Scan for the cell matching the given text and deliver its (X, Y) coordinate at center. 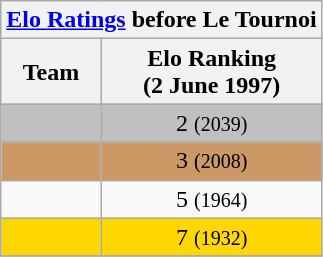
2 (2039) (212, 123)
5 (1964) (212, 199)
Elo Ratings before Le Tournoi (162, 20)
7 (1932) (212, 237)
Team (51, 72)
Elo Ranking(2 June 1997) (212, 72)
3 (2008) (212, 161)
